Return [x, y] of the center of cell containing provided text 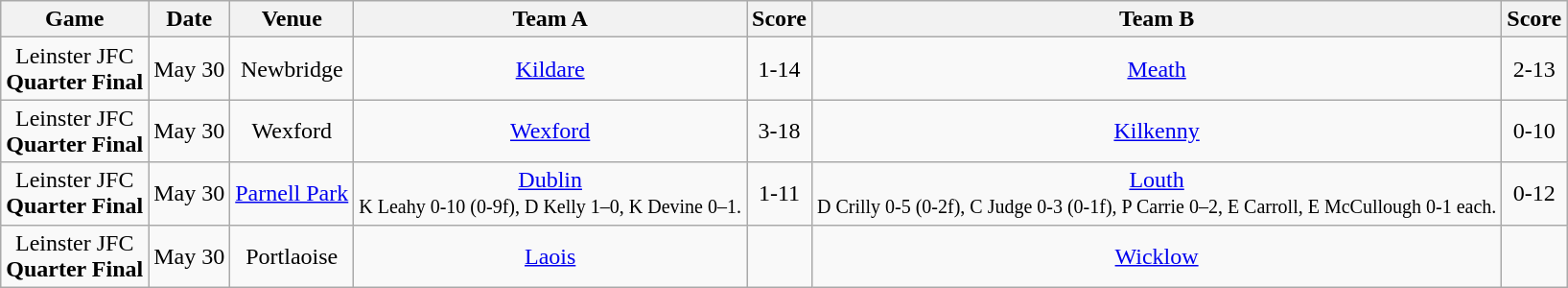
Kildare [550, 69]
1-14 [779, 69]
Portlaoise [292, 255]
Meath [1157, 69]
Wicklow [1157, 255]
3-18 [779, 131]
Team A [550, 19]
1-11 [779, 194]
Louth D Crilly 0-5 (0-2f), C Judge 0-3 (0-1f), P Carrie 0–2, E Carroll, E McCullough 0-1 each. [1157, 194]
Date [190, 19]
0-12 [1534, 194]
Laois [550, 255]
Venue [292, 19]
0-10 [1534, 131]
Parnell Park [292, 194]
Kilkenny [1157, 131]
Game [75, 19]
Dublin K Leahy 0-10 (0-9f), D Kelly 1–0, K Devine 0–1. [550, 194]
2-13 [1534, 69]
Newbridge [292, 69]
Team B [1157, 19]
